For the text-containing cell, return its midpoint in [X, Y] coordinate format. 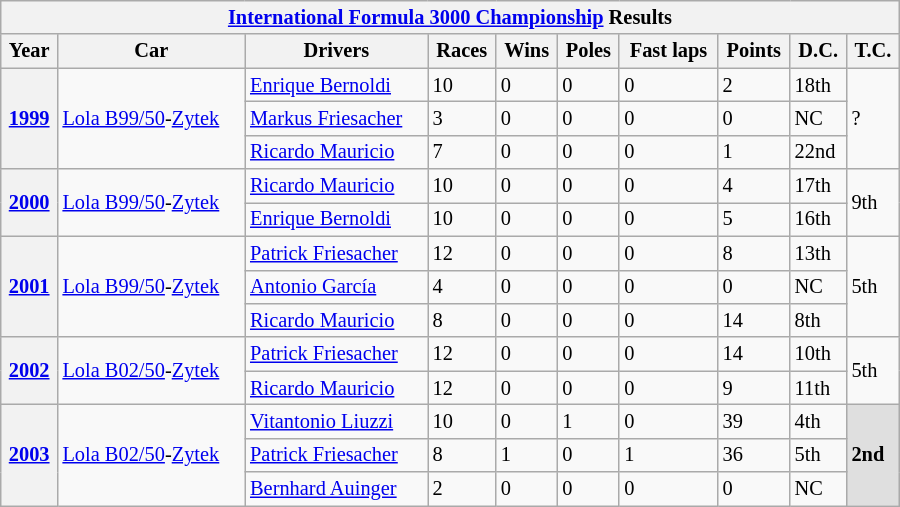
Vitantonio Liuzzi [336, 421]
International Formula 3000 Championship Results [450, 17]
D.C. [818, 51]
16th [818, 219]
22nd [818, 152]
? [874, 118]
Races [462, 51]
3 [462, 118]
18th [818, 85]
1999 [30, 118]
5 [754, 219]
7 [462, 152]
9 [754, 388]
Wins [527, 51]
Points [754, 51]
2nd [874, 454]
Car [152, 51]
4th [818, 421]
2000 [30, 202]
2002 [30, 370]
Fast laps [668, 51]
Bernhard Auinger [336, 489]
39 [754, 421]
2001 [30, 286]
Antonio García [336, 287]
10th [818, 354]
17th [818, 186]
Drivers [336, 51]
2003 [30, 454]
9th [874, 202]
Year [30, 51]
13th [818, 253]
8th [818, 320]
T.C. [874, 51]
Poles [588, 51]
11th [818, 388]
36 [754, 455]
Markus Friesacher [336, 118]
